Detect which cell encompasses the target text, then output its (x, y) center coordinate. 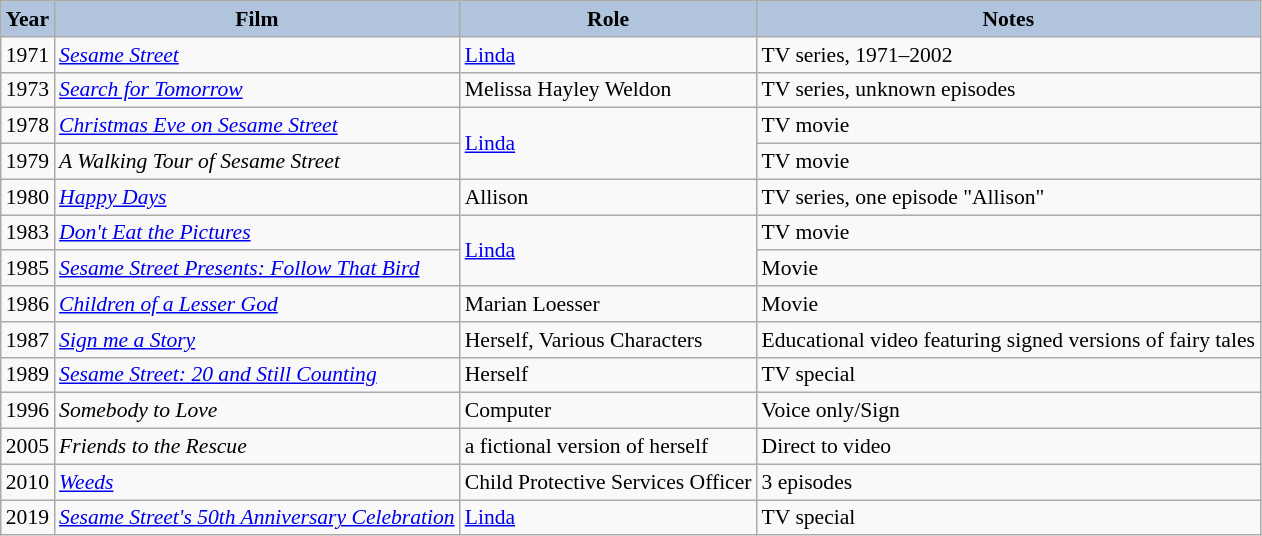
1983 (28, 233)
1979 (28, 162)
1986 (28, 304)
Direct to video (1008, 447)
TV series, 1971–2002 (1008, 55)
1989 (28, 375)
Role (608, 19)
TV series, unknown episodes (1008, 90)
Christmas Eve on Sesame Street (257, 126)
Happy Days (257, 197)
Film (257, 19)
3 episodes (1008, 482)
1985 (28, 269)
Sesame Street's 50th Anniversary Celebration (257, 518)
1980 (28, 197)
Child Protective Services Officer (608, 482)
Sesame Street Presents: Follow That Bird (257, 269)
A Walking Tour of Sesame Street (257, 162)
Year (28, 19)
Somebody to Love (257, 411)
a fictional version of herself (608, 447)
Search for Tomorrow (257, 90)
1973 (28, 90)
2010 (28, 482)
Notes (1008, 19)
Children of a Lesser God (257, 304)
Don't Eat the Pictures (257, 233)
Computer (608, 411)
1987 (28, 340)
Weeds (257, 482)
Melissa Hayley Weldon (608, 90)
2005 (28, 447)
1996 (28, 411)
Herself (608, 375)
TV series, one episode "Allison" (1008, 197)
Herself, Various Characters (608, 340)
Educational video featuring signed versions of fairy tales (1008, 340)
Voice only/Sign (1008, 411)
1971 (28, 55)
2019 (28, 518)
Sign me a Story (257, 340)
1978 (28, 126)
Marian Loesser (608, 304)
Sesame Street (257, 55)
Sesame Street: 20 and Still Counting (257, 375)
Friends to the Rescue (257, 447)
Allison (608, 197)
